Find where the given text appears and provide that cell's center as (X, Y) coordinate. 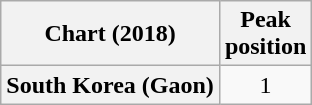
South Korea (Gaon) (110, 85)
1 (265, 85)
Chart (2018) (110, 34)
Peakposition (265, 34)
